Output the [x, y] coordinate of the center of the cell containing the given text.  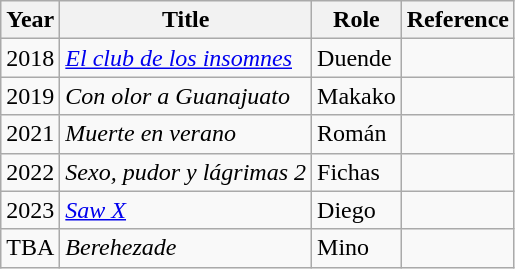
El club de los insomnes [186, 58]
Sexo, pudor y lágrimas 2 [186, 172]
Saw X [186, 210]
2018 [30, 58]
Reference [458, 20]
Duende [357, 58]
Fichas [357, 172]
2023 [30, 210]
TBA [30, 248]
Diego [357, 210]
Con olor a Guanajuato [186, 96]
Mino [357, 248]
2021 [30, 134]
2019 [30, 96]
Muerte en verano [186, 134]
2022 [30, 172]
Year [30, 20]
Berehezade [186, 248]
Title [186, 20]
Role [357, 20]
Román [357, 134]
Makako [357, 96]
